Return [x, y] of the center of cell containing provided text 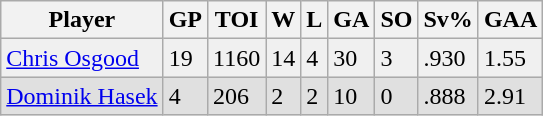
TOI [237, 20]
0 [396, 96]
L [314, 20]
14 [284, 58]
Sv% [448, 20]
Chris Osgood [82, 58]
1160 [237, 58]
10 [352, 96]
GA [352, 20]
Dominik Hasek [82, 96]
Player [82, 20]
3 [396, 58]
206 [237, 96]
30 [352, 58]
19 [185, 58]
1.55 [510, 58]
GP [185, 20]
.888 [448, 96]
2.91 [510, 96]
.930 [448, 58]
GAA [510, 20]
SO [396, 20]
W [284, 20]
